From the cell containing the given text, extract its center point as (X, Y) coordinate. 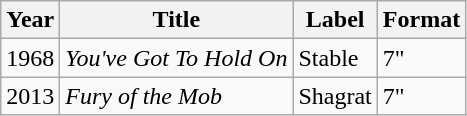
2013 (30, 96)
Stable (335, 58)
1968 (30, 58)
Shagrat (335, 96)
Year (30, 20)
Title (176, 20)
Fury of the Mob (176, 96)
Format (421, 20)
Label (335, 20)
You've Got To Hold On (176, 58)
